Locate the cell with the specified text and output its [x, y] center coordinate. 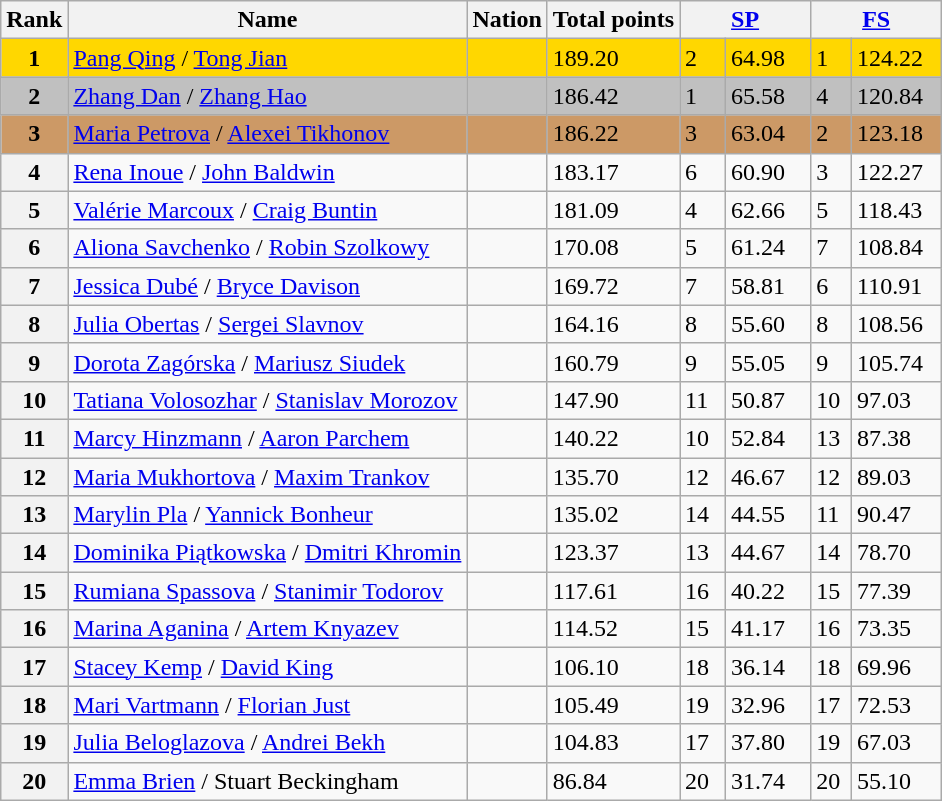
Dominika Piątkowska / Dmitri Khromin [268, 553]
36.14 [768, 667]
65.58 [768, 96]
87.38 [897, 438]
Stacey Kemp / David King [268, 667]
114.52 [613, 629]
Tatiana Volosozhar / Stanislav Morozov [268, 400]
169.72 [613, 286]
106.10 [613, 667]
Rena Inoue / John Baldwin [268, 172]
Aliona Savchenko / Robin Szolkowy [268, 248]
44.55 [768, 515]
186.22 [613, 134]
FS [876, 20]
118.43 [897, 210]
181.09 [613, 210]
140.22 [613, 438]
62.66 [768, 210]
55.05 [768, 362]
Pang Qing / Tong Jian [268, 58]
Zhang Dan / Zhang Hao [268, 96]
Total points [613, 20]
160.79 [613, 362]
44.67 [768, 553]
60.90 [768, 172]
Rank [34, 20]
Maria Petrova / Alexei Tikhonov [268, 134]
170.08 [613, 248]
Marylin Pla / Yannick Bonheur [268, 515]
Marina Aganina / Artem Knyazev [268, 629]
135.02 [613, 515]
164.16 [613, 324]
123.18 [897, 134]
63.04 [768, 134]
73.35 [897, 629]
52.84 [768, 438]
55.10 [897, 781]
Mari Vartmann / Florian Just [268, 705]
105.74 [897, 362]
Dorota Zagórska / Mariusz Siudek [268, 362]
Jessica Dubé / Bryce Davison [268, 286]
50.87 [768, 400]
97.03 [897, 400]
Marcy Hinzmann / Aaron Parchem [268, 438]
64.98 [768, 58]
Valérie Marcoux / Craig Buntin [268, 210]
Rumiana Spassova / Stanimir Todorov [268, 591]
108.56 [897, 324]
122.27 [897, 172]
40.22 [768, 591]
72.53 [897, 705]
117.61 [613, 591]
67.03 [897, 743]
Emma Brien / Stuart Beckingham [268, 781]
186.42 [613, 96]
69.96 [897, 667]
Julia Obertas / Sergei Slavnov [268, 324]
183.17 [613, 172]
120.84 [897, 96]
147.90 [613, 400]
55.60 [768, 324]
37.80 [768, 743]
Julia Beloglazova / Andrei Bekh [268, 743]
58.81 [768, 286]
86.84 [613, 781]
78.70 [897, 553]
135.70 [613, 477]
SP [746, 20]
Name [268, 20]
61.24 [768, 248]
123.37 [613, 553]
77.39 [897, 591]
124.22 [897, 58]
189.20 [613, 58]
105.49 [613, 705]
90.47 [897, 515]
32.96 [768, 705]
89.03 [897, 477]
46.67 [768, 477]
41.17 [768, 629]
Nation [507, 20]
104.83 [613, 743]
Maria Mukhortova / Maxim Trankov [268, 477]
108.84 [897, 248]
31.74 [768, 781]
110.91 [897, 286]
